Capture the cell that displays the provided text and extract its (X, Y) central coordinate. 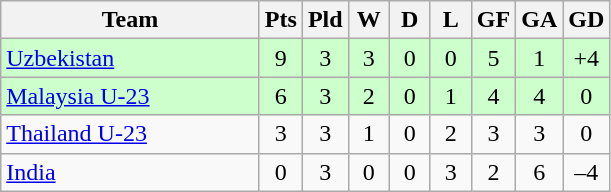
Team (130, 20)
Uzbekistan (130, 58)
GA (540, 20)
GD (586, 20)
D (410, 20)
+4 (586, 58)
–4 (586, 172)
Malaysia U-23 (130, 96)
Pts (280, 20)
9 (280, 58)
L (450, 20)
Pld (325, 20)
GF (493, 20)
W (368, 20)
Thailand U-23 (130, 134)
India (130, 172)
5 (493, 58)
